Find where the given text appears and provide that cell's center as [X, Y] coordinate. 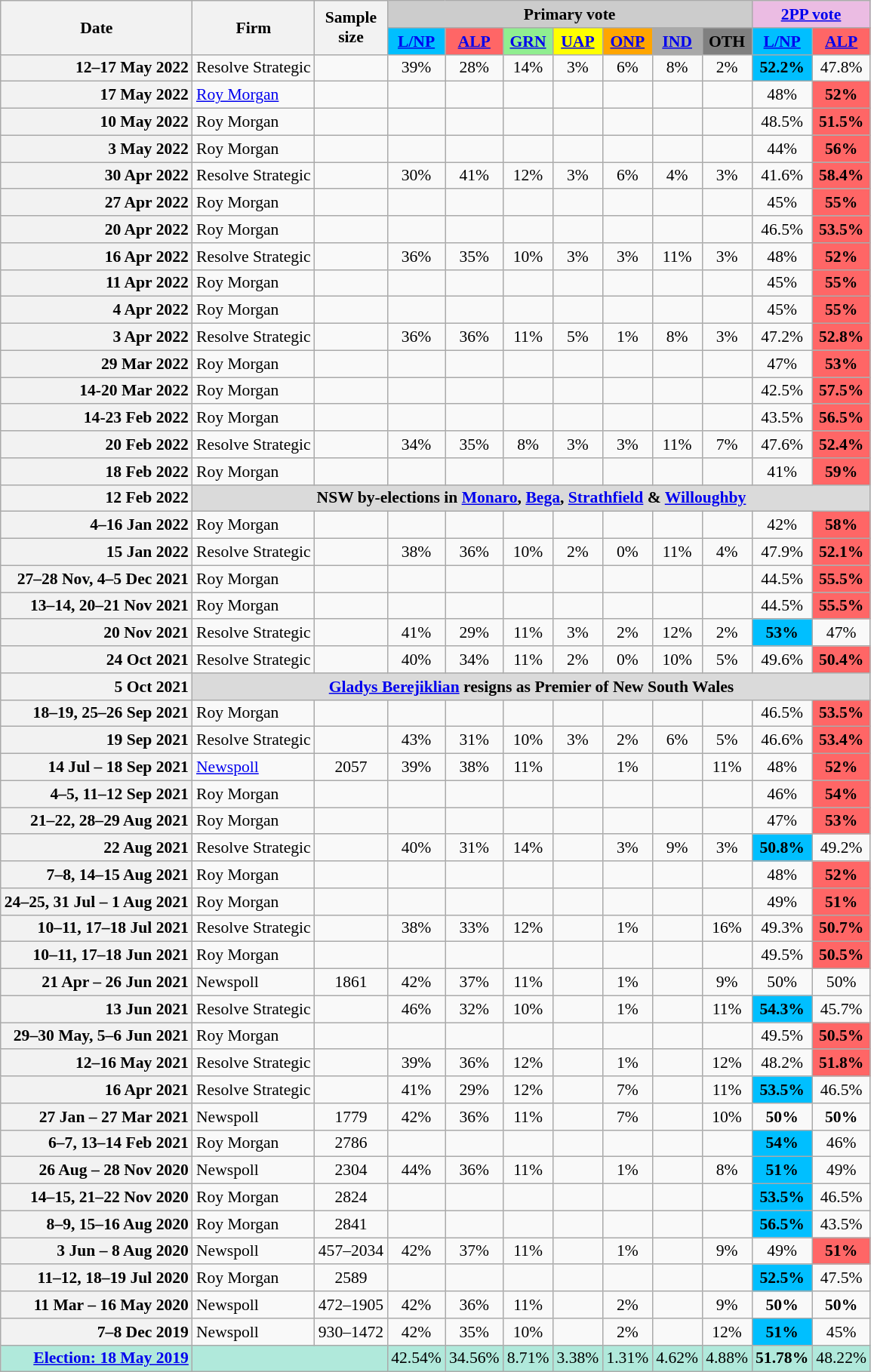
14–15, 21–22 Nov 2020 [97, 1198]
47.5% [841, 1278]
4–5, 11–12 Sep 2021 [97, 794]
13–14, 20–21 Nov 2021 [97, 606]
2841 [351, 1224]
10 May 2022 [97, 122]
33% [474, 928]
10–11, 17–18 Jun 2021 [97, 955]
12–16 May 2021 [97, 1063]
5 Oct 2021 [97, 687]
20 Apr 2022 [97, 229]
45.7% [841, 1009]
58.4% [841, 176]
457–2034 [351, 1251]
3 May 2022 [97, 149]
7–8 Dec 2019 [97, 1332]
56% [841, 149]
OTH [727, 42]
2304 [351, 1171]
472–1905 [351, 1305]
50.7% [841, 928]
2824 [351, 1198]
IND [677, 42]
43% [417, 740]
14-20 Mar 2022 [97, 391]
8–9, 15–16 Aug 2020 [97, 1224]
ONP [627, 42]
16% [727, 928]
52.1% [841, 552]
Samplesize [351, 27]
14 Jul – 18 Sep 2021 [97, 768]
29 Mar 2022 [97, 364]
Gladys Berejiklian resigns as Premier of New South Wales [531, 687]
34.56% [474, 1358]
8.71% [528, 1358]
16 Apr 2021 [97, 1090]
17 May 2022 [97, 95]
47.2% [782, 337]
24–25, 31 Jul – 1 Aug 2021 [97, 902]
29–30 May, 5–6 Jun 2021 [97, 1036]
15 Jan 2022 [97, 552]
46.6% [782, 740]
41.6% [782, 176]
49.2% [841, 848]
58% [841, 525]
51.8% [841, 1063]
2589 [351, 1278]
22 Aug 2021 [97, 848]
27 Apr 2022 [97, 203]
21–22, 28–29 Aug 2021 [97, 821]
10–11, 17–18 Jul 2021 [97, 928]
49.3% [782, 928]
Firm [254, 27]
11 Mar – 16 May 2020 [97, 1305]
3 Apr 2022 [97, 337]
27 Jan – 27 Mar 2021 [97, 1117]
12 Feb 2022 [97, 498]
19 Sep 2021 [97, 740]
930–1472 [351, 1332]
21 Apr – 26 Jun 2021 [97, 983]
Date [97, 27]
20 Feb 2022 [97, 445]
49.6% [782, 660]
3.38% [577, 1358]
12–17 May 2022 [97, 68]
Primary vote [569, 14]
48.5% [782, 122]
27–28 Nov, 4–5 Dec 2021 [97, 579]
52.2% [782, 68]
47.6% [782, 445]
51.78% [782, 1358]
16 Apr 2022 [97, 257]
2786 [351, 1143]
52.4% [841, 445]
54.3% [782, 1009]
57.5% [841, 391]
52.8% [841, 337]
30% [417, 176]
42.54% [417, 1358]
4–16 Jan 2022 [97, 525]
24 Oct 2021 [97, 660]
4 Apr 2022 [97, 310]
47.9% [782, 552]
Election: 18 May 2019 [97, 1358]
32% [474, 1009]
7–8, 14–15 Aug 2021 [97, 875]
3 Jun – 8 Aug 2020 [97, 1251]
42.5% [782, 391]
13 Jun 2021 [97, 1009]
20 Nov 2021 [97, 633]
26 Aug – 28 Nov 2020 [97, 1171]
59% [841, 472]
1861 [351, 983]
NSW by-elections in Monaro, Bega, Strathfield & Willoughby [531, 498]
50.4% [841, 660]
51.5% [841, 122]
11 Apr 2022 [97, 283]
18–19, 25–26 Sep 2021 [97, 713]
53.4% [841, 740]
UAP [577, 42]
52.5% [782, 1278]
18 Feb 2022 [97, 472]
50.8% [782, 848]
30 Apr 2022 [97, 176]
4.62% [677, 1358]
2057 [351, 768]
11–12, 18–19 Jul 2020 [97, 1278]
47.8% [841, 68]
1779 [351, 1117]
6–7, 13–14 Feb 2021 [97, 1143]
28% [474, 68]
48.2% [782, 1063]
14-23 Feb 2022 [97, 418]
2PP vote [811, 14]
GRN [528, 42]
4.88% [727, 1358]
1.31% [627, 1358]
48.22% [841, 1358]
